Return [x, y] of the center of cell containing provided text 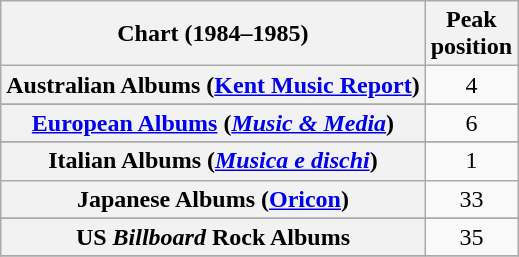
US Billboard Rock Albums [213, 237]
33 [471, 199]
35 [471, 237]
Italian Albums (Musica e dischi) [213, 161]
4 [471, 85]
Japanese Albums (Oricon) [213, 199]
Chart (1984–1985) [213, 34]
6 [471, 123]
European Albums (Music & Media) [213, 123]
1 [471, 161]
Australian Albums (Kent Music Report) [213, 85]
Peak position [471, 34]
